Return [x, y] of the center of cell containing provided text 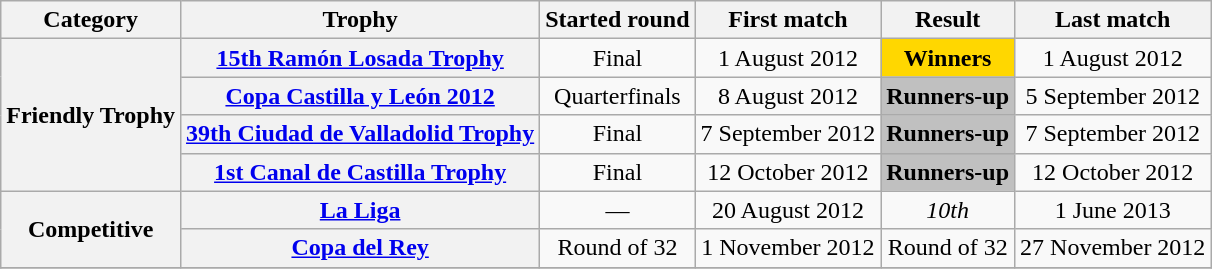
39th Ciudad de Valladolid Trophy [360, 134]
Started round [618, 20]
Copa Castilla y León 2012 [360, 96]
Copa del Rey [360, 248]
8 August 2012 [788, 96]
10th [948, 210]
1 November 2012 [788, 248]
Category [91, 20]
5 September 2012 [1113, 96]
La Liga [360, 210]
27 November 2012 [1113, 248]
Trophy [360, 20]
1 June 2013 [1113, 210]
1st Canal de Castilla Trophy [360, 172]
Competitive [91, 229]
Friendly Trophy [91, 115]
First match [788, 20]
20 August 2012 [788, 210]
Winners [948, 58]
— [618, 210]
Last match [1113, 20]
Quarterfinals [618, 96]
Result [948, 20]
15th Ramón Losada Trophy [360, 58]
